Return (X, Y) of the center of cell containing provided text 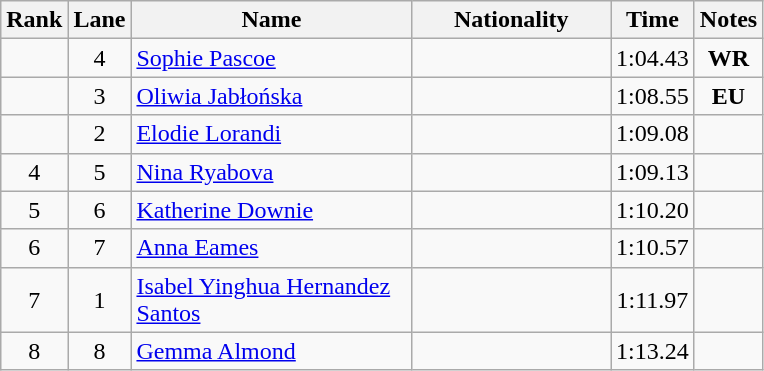
3 (100, 96)
1:10.57 (653, 248)
Oliwia Jabłońska (272, 96)
Isabel Yinghua Hernandez Santos (272, 300)
Sophie Pascoe (272, 58)
1:09.13 (653, 172)
Nina Ryabova (272, 172)
1:10.20 (653, 210)
EU (728, 96)
1:04.43 (653, 58)
1 (100, 300)
Elodie Lorandi (272, 134)
Name (272, 20)
1:08.55 (653, 96)
Notes (728, 20)
WR (728, 58)
Rank (34, 20)
1:11.97 (653, 300)
1:13.24 (653, 351)
Gemma Almond (272, 351)
Lane (100, 20)
1:09.08 (653, 134)
Nationality (512, 20)
2 (100, 134)
Katherine Downie (272, 210)
Time (653, 20)
Anna Eames (272, 248)
